Output the [x, y] coordinate of the center of the cell containing the given text.  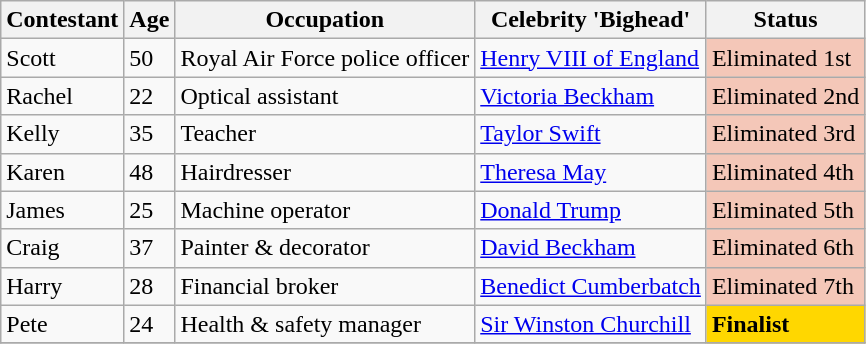
Sir Winston Churchill [591, 324]
35 [150, 134]
Contestant [62, 20]
Eliminated 4th [785, 172]
Eliminated 1st [785, 58]
Hairdresser [325, 172]
James [62, 210]
Machine operator [325, 210]
Karen [62, 172]
28 [150, 286]
Optical assistant [325, 96]
25 [150, 210]
Health & safety manager [325, 324]
Occupation [325, 20]
24 [150, 324]
Donald Trump [591, 210]
Royal Air Force police officer [325, 58]
Eliminated 2nd [785, 96]
22 [150, 96]
Finalist [785, 324]
Scott [62, 58]
Henry VIII of England [591, 58]
Eliminated 3rd [785, 134]
David Beckham [591, 248]
Status [785, 20]
50 [150, 58]
48 [150, 172]
Eliminated 6th [785, 248]
Rachel [62, 96]
Kelly [62, 134]
Pete [62, 324]
Harry [62, 286]
Celebrity 'Bighead' [591, 20]
Age [150, 20]
Benedict Cumberbatch [591, 286]
Craig [62, 248]
Eliminated 7th [785, 286]
Theresa May [591, 172]
Teacher [325, 134]
Financial broker [325, 286]
Taylor Swift [591, 134]
Victoria Beckham [591, 96]
37 [150, 248]
Eliminated 5th [785, 210]
Painter & decorator [325, 248]
